Capture the cell that displays the provided text and extract its (x, y) central coordinate. 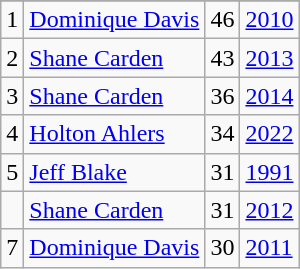
2014 (270, 96)
5 (12, 172)
1 (12, 20)
36 (222, 96)
7 (12, 248)
2012 (270, 210)
46 (222, 20)
2022 (270, 134)
30 (222, 248)
2011 (270, 248)
1991 (270, 172)
34 (222, 134)
43 (222, 58)
3 (12, 96)
Holton Ahlers (114, 134)
Jeff Blake (114, 172)
2013 (270, 58)
2010 (270, 20)
4 (12, 134)
2 (12, 58)
